Identify which cell holds the provided text, then report its [X, Y] central coordinate. 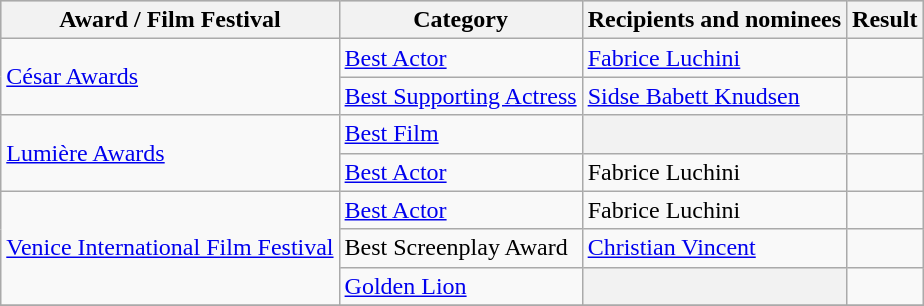
Venice International Film Festival [170, 248]
Sidse Babett Knudsen [714, 96]
Best Screenplay Award [460, 248]
Best Film [460, 134]
Recipients and nominees [714, 20]
Result [885, 20]
Lumière Awards [170, 153]
Award / Film Festival [170, 20]
Category [460, 20]
Christian Vincent [714, 248]
Golden Lion [460, 286]
Best Supporting Actress [460, 96]
César Awards [170, 77]
